Identify which cell holds the provided text, then report its (X, Y) central coordinate. 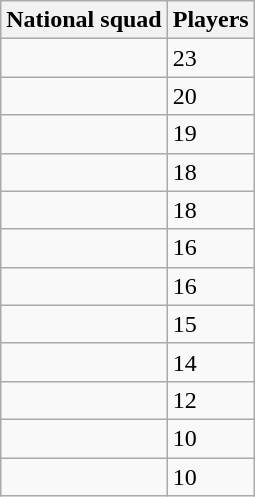
National squad (84, 20)
14 (210, 362)
15 (210, 324)
19 (210, 134)
23 (210, 58)
12 (210, 400)
20 (210, 96)
Players (210, 20)
